Pinpoint the cell where the given text exists, returning its (X, Y) midpoint coordinate. 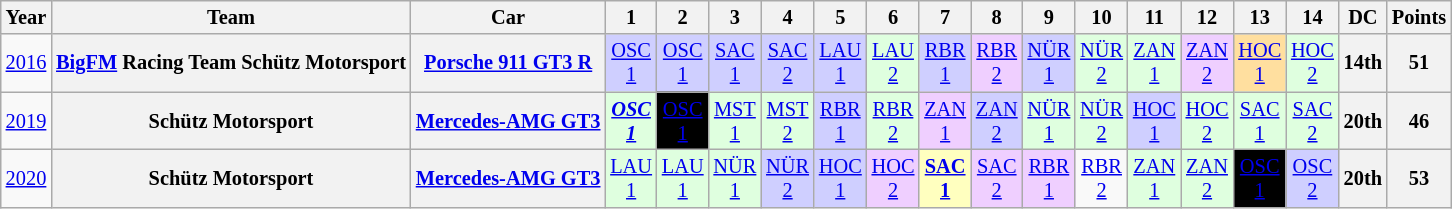
9 (1050, 17)
MST2 (788, 121)
2019 (26, 121)
OSC2 (1312, 178)
10 (1102, 17)
53 (1419, 178)
14th (1363, 63)
DC (1363, 17)
LAU2 (894, 63)
1 (631, 17)
13 (1260, 17)
BigFM Racing Team Schütz Motorsport (231, 63)
11 (1154, 17)
Porsche 911 GT3 R (508, 63)
4 (788, 17)
2 (683, 17)
8 (997, 17)
Team (231, 17)
7 (945, 17)
Points (1419, 17)
46 (1419, 121)
2020 (26, 178)
MST1 (734, 121)
5 (840, 17)
Car (508, 17)
12 (1208, 17)
2016 (26, 63)
3 (734, 17)
6 (894, 17)
14 (1312, 17)
Year (26, 17)
51 (1419, 63)
